Output the [X, Y] coordinate of the center of the cell containing the given text.  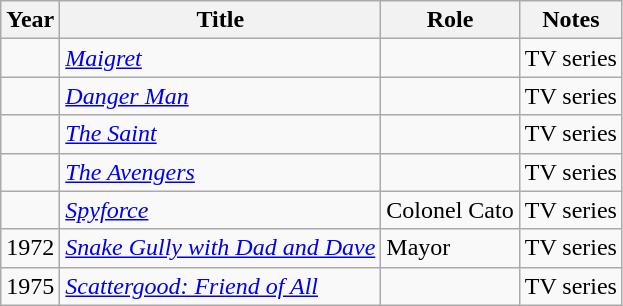
Year [30, 20]
The Avengers [220, 172]
Scattergood: Friend of All [220, 286]
Role [450, 20]
Notes [570, 20]
Mayor [450, 248]
1975 [30, 286]
The Saint [220, 134]
Colonel Cato [450, 210]
Maigret [220, 58]
Title [220, 20]
Spyforce [220, 210]
Danger Man [220, 96]
Snake Gully with Dad and Dave [220, 248]
1972 [30, 248]
